Output the [x, y] coordinate of the center of the cell containing the given text.  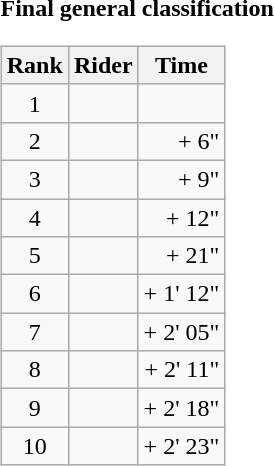
+ 2' 23" [182, 446]
6 [34, 294]
+ 12" [182, 217]
Time [182, 65]
4 [34, 217]
+ 9" [182, 179]
+ 21" [182, 256]
+ 2' 05" [182, 332]
Rank [34, 65]
+ 2' 18" [182, 408]
2 [34, 141]
10 [34, 446]
8 [34, 370]
3 [34, 179]
1 [34, 103]
5 [34, 256]
9 [34, 408]
Rider [103, 65]
+ 2' 11" [182, 370]
+ 6" [182, 141]
7 [34, 332]
+ 1' 12" [182, 294]
